Extract the (X, Y) coordinate from the center of the cell holding the provided text.  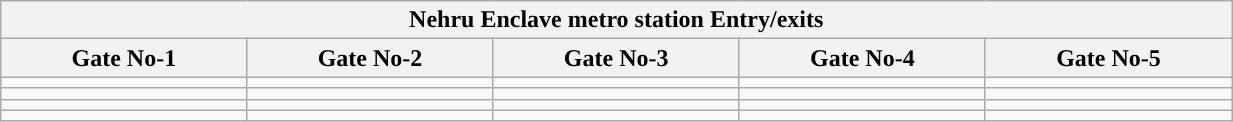
Gate No-1 (124, 58)
Nehru Enclave metro station Entry/exits (616, 20)
Gate No-4 (862, 58)
Gate No-2 (370, 58)
Gate No-5 (1108, 58)
Gate No-3 (616, 58)
